Find where the given text appears and provide that cell's center as [X, Y] coordinate. 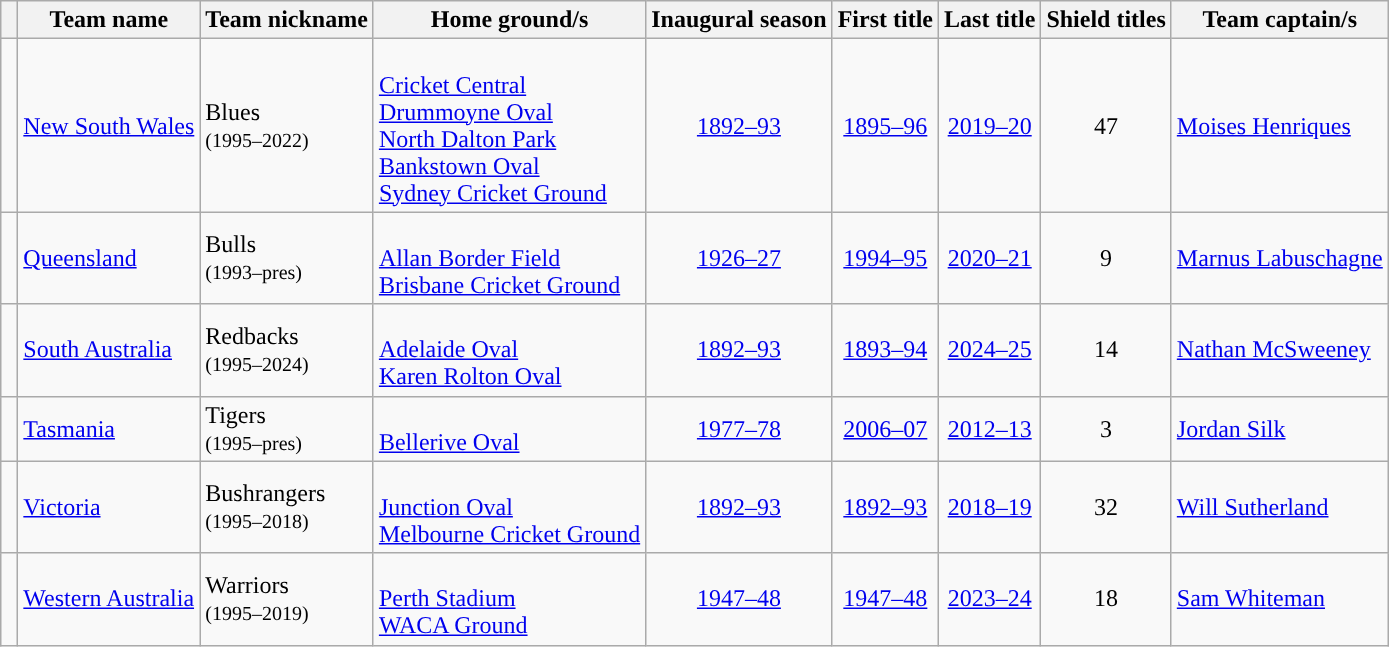
2019–20 [990, 126]
Western Australia [109, 599]
New South Wales [109, 126]
Queensland [109, 258]
14 [1106, 350]
Moises Henriques [1280, 126]
Perth Stadium WACA Ground [509, 599]
1977–78 [739, 428]
18 [1106, 599]
Sam Whiteman [1280, 599]
Allan Border Field Brisbane Cricket Ground [509, 258]
Victoria [109, 507]
Last title [990, 20]
Team nickname [287, 20]
Blues(1995–2022) [287, 126]
Team name [109, 20]
2020–21 [990, 258]
Cricket Central Drummoyne Oval North Dalton Park Bankstown Oval Sydney Cricket Ground [509, 126]
47 [1106, 126]
2023–24 [990, 599]
Adelaide Oval Karen Rolton Oval [509, 350]
Shield titles [1106, 20]
First title [885, 20]
1895–96 [885, 126]
Warriors(1995–2019) [287, 599]
2012–13 [990, 428]
Redbacks(1995–2024) [287, 350]
32 [1106, 507]
2024–25 [990, 350]
Bulls(1993–pres) [287, 258]
1926–27 [739, 258]
Team captain/s [1280, 20]
2018–19 [990, 507]
Tigers(1995–pres) [287, 428]
Jordan Silk [1280, 428]
Bushrangers(1995–2018) [287, 507]
Junction Oval Melbourne Cricket Ground [509, 507]
1893–94 [885, 350]
Bellerive Oval [509, 428]
9 [1106, 258]
Nathan McSweeney [1280, 350]
2006–07 [885, 428]
1994–95 [885, 258]
Marnus Labuschagne [1280, 258]
Tasmania [109, 428]
South Australia [109, 350]
Inaugural season [739, 20]
Home ground/s [509, 20]
3 [1106, 428]
Will Sutherland [1280, 507]
